Determine the (x, y) coordinate at the center of the cell enclosing the given text.  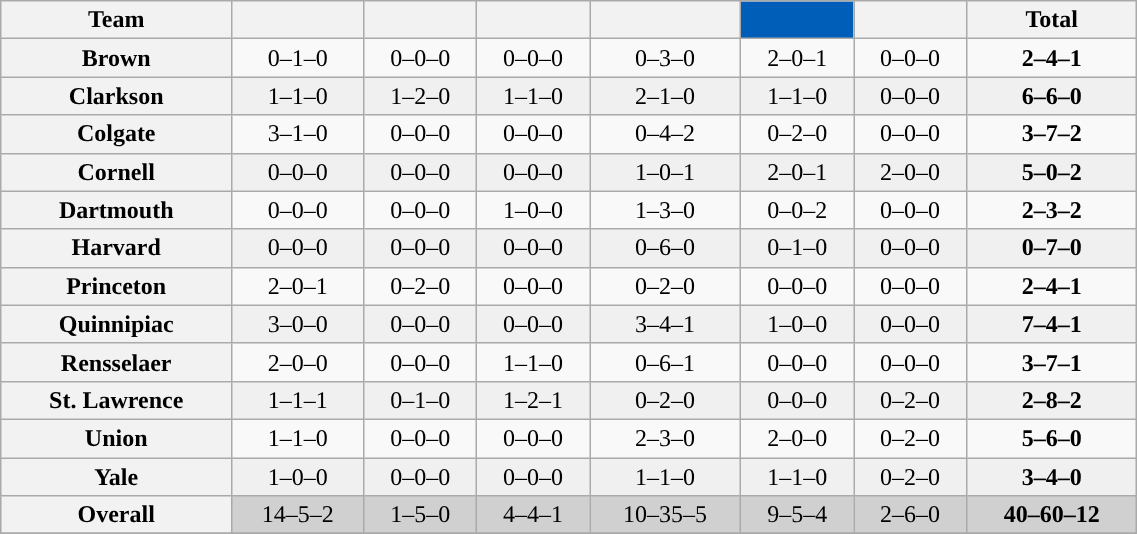
1–2–0 (420, 96)
1–3–0 (666, 210)
3–4–0 (1052, 477)
1–1–1 (298, 400)
Clarkson (116, 96)
Total (1052, 20)
3–7–1 (1052, 362)
14–5–2 (298, 515)
0–6–1 (666, 362)
2–8–2 (1052, 400)
Union (116, 438)
2–6–0 (910, 515)
2–1–0 (666, 96)
3–7–2 (1052, 134)
2–3–2 (1052, 210)
3–0–0 (298, 324)
Yale (116, 477)
1–2–1 (534, 400)
9–5–4 (798, 515)
Harvard (116, 248)
0–3–0 (666, 58)
Colgate (116, 134)
0–4–2 (666, 134)
7–4–1 (1052, 324)
1–0–1 (666, 172)
6–6–0 (1052, 96)
2–3–0 (666, 438)
Rensselaer (116, 362)
Cornell (116, 172)
0–0–2 (798, 210)
3–1–0 (298, 134)
10–35–5 (666, 515)
St. Lawrence (116, 400)
40–60–12 (1052, 515)
0–6–0 (666, 248)
3–4–1 (666, 324)
0–7–0 (1052, 248)
Brown (116, 58)
Quinnipiac (116, 324)
Overall (116, 515)
5–6–0 (1052, 438)
1–5–0 (420, 515)
Team (116, 20)
4–4–1 (534, 515)
5–0–2 (1052, 172)
Princeton (116, 286)
Dartmouth (116, 210)
